Scan for the cell matching the given text and deliver its [X, Y] coordinate at center. 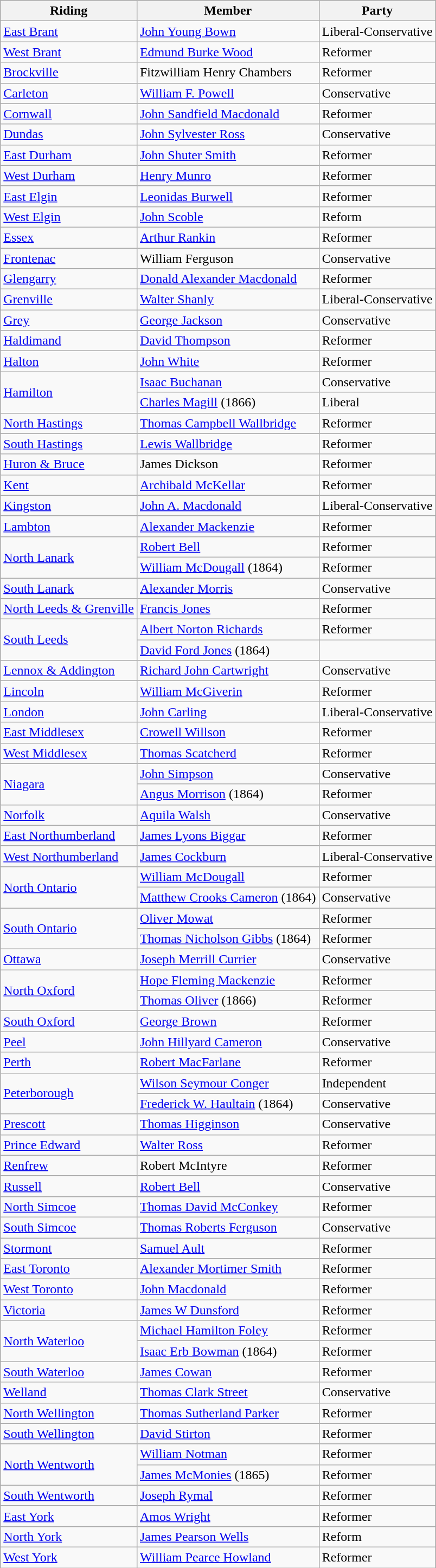
Archibald McKellar [228, 485]
George Brown [228, 1021]
Essex [69, 237]
East Durham [69, 155]
North Wentworth [69, 1465]
South Lanark [69, 588]
North York [69, 1537]
Brockville [69, 73]
John Young Bown [228, 31]
Thomas Scatcherd [228, 753]
Edmund Burke Wood [228, 52]
North Leeds & Grenville [69, 609]
Albert Norton Richards [228, 630]
Hope Fleming Mackenzie [228, 980]
Haldimand [69, 341]
Donald Alexander Macdonald [228, 279]
Lambton [69, 526]
West Toronto [69, 1290]
Isaac Buchanan [228, 382]
West Northumberland [69, 856]
Richard John Cartwright [228, 671]
Walter Ross [228, 1145]
William McDougall [228, 877]
Thomas Higginson [228, 1124]
William Pearce Howland [228, 1557]
James Dickson [228, 464]
Fitzwilliam Henry Chambers [228, 73]
Carleton [69, 93]
West Durham [69, 176]
Alexander Morris [228, 588]
William Notman [228, 1454]
Thomas Roberts Ferguson [228, 1227]
Isaac Erb Bowman (1864) [228, 1351]
South Leeds [69, 640]
Perth [69, 1062]
East Elgin [69, 196]
Samuel Ault [228, 1248]
James Cowan [228, 1372]
John Carling [228, 712]
Niagara [69, 784]
Arthur Rankin [228, 237]
David Thompson [228, 341]
Welland [69, 1392]
Lincoln [69, 691]
West Middlesex [69, 753]
Dundas [69, 134]
Robert MacFarlane [228, 1062]
Lennox & Addington [69, 671]
Walter Shanly [228, 300]
Charles Magill (1866) [228, 403]
James W Dunsford [228, 1310]
North Wellington [69, 1413]
Norfolk [69, 815]
East Northumberland [69, 835]
London [69, 712]
Halton [69, 361]
John Macdonald [228, 1290]
Leonidas Burwell [228, 196]
John Shuter Smith [228, 155]
John Sandfield Macdonald [228, 114]
Crowell Willson [228, 733]
Riding [69, 11]
West Elgin [69, 217]
John Sylvester Ross [228, 134]
Party [377, 11]
South Waterloo [69, 1372]
William McGiverin [228, 691]
Liberal [377, 403]
South Wentworth [69, 1495]
Ottawa [69, 960]
Joseph Merrill Currier [228, 960]
Francis Jones [228, 609]
Oliver Mowat [228, 918]
North Lanark [69, 557]
Member [228, 11]
James Pearson Wells [228, 1537]
Thomas Clark Street [228, 1392]
James Cockburn [228, 856]
John Scoble [228, 217]
Prescott [69, 1124]
Russell [69, 1186]
Peel [69, 1042]
Kent [69, 485]
Lewis Wallbridge [228, 444]
Huron & Bruce [69, 464]
North Waterloo [69, 1341]
Frederick W. Haultain (1864) [228, 1104]
Renfrew [69, 1165]
Thomas Nicholson Gibbs (1864) [228, 939]
Wilson Seymour Conger [228, 1083]
South Simcoe [69, 1227]
South Oxford [69, 1021]
Stormont [69, 1248]
Angus Morrison (1864) [228, 794]
North Simcoe [69, 1207]
John A. Macdonald [228, 506]
South Hastings [69, 444]
Thomas Oliver (1866) [228, 1001]
John White [228, 361]
Robert McIntyre [228, 1165]
Victoria [69, 1310]
William Ferguson [228, 258]
George Jackson [228, 320]
Frontenac [69, 258]
Aquila Walsh [228, 815]
West Brant [69, 52]
Thomas Campbell Wallbridge [228, 423]
South Wellington [69, 1434]
Thomas David McConkey [228, 1207]
Alexander Mortimer Smith [228, 1269]
South Ontario [69, 929]
Peterborough [69, 1093]
East Brant [69, 31]
Henry Munro [228, 176]
Cornwall [69, 114]
David Ford Jones (1864) [228, 650]
Kingston [69, 506]
James Lyons Biggar [228, 835]
East Middlesex [69, 733]
North Oxford [69, 990]
Matthew Crooks Cameron (1864) [228, 897]
Grey [69, 320]
Michael Hamilton Foley [228, 1331]
Grenville [69, 300]
Hamilton [69, 392]
Alexander Mackenzie [228, 526]
Joseph Rymal [228, 1495]
East Toronto [69, 1269]
Amos Wright [228, 1516]
North Hastings [69, 423]
North Ontario [69, 887]
James McMonies (1865) [228, 1475]
West York [69, 1557]
John Hillyard Cameron [228, 1042]
John Simpson [228, 774]
Prince Edward [69, 1145]
William McDougall (1864) [228, 567]
William F. Powell [228, 93]
Thomas Sutherland Parker [228, 1413]
David Stirton [228, 1434]
Independent [377, 1083]
East York [69, 1516]
Glengarry [69, 279]
